Pinpoint the cell where the given text exists, returning its [X, Y] midpoint coordinate. 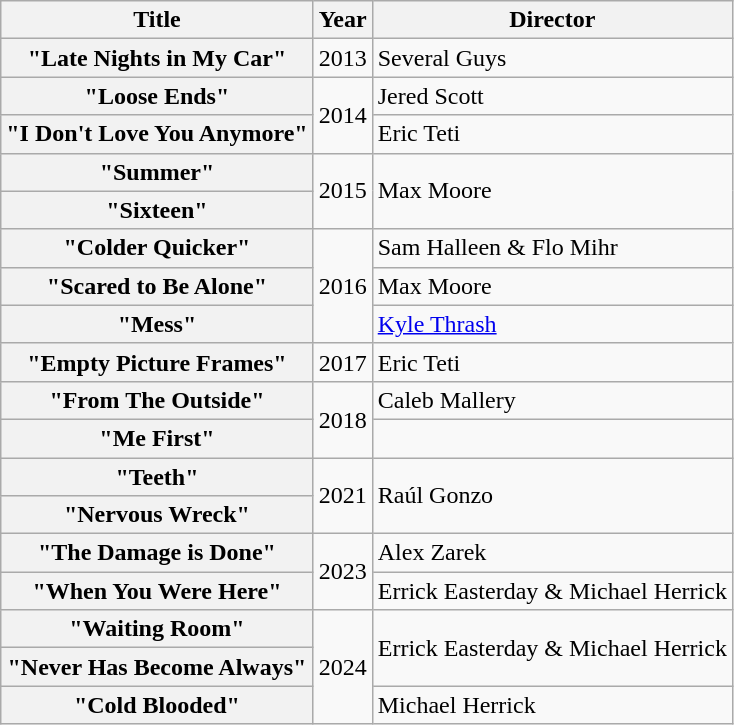
"Colder Quicker" [157, 248]
"Never Has Become Always" [157, 667]
Sam Halleen & Flo Mihr [552, 248]
2023 [342, 572]
Kyle Thrash [552, 324]
2016 [342, 286]
Jered Scott [552, 96]
Raúl Gonzo [552, 496]
"From The Outside" [157, 400]
"Teeth" [157, 477]
Several Guys [552, 58]
"Empty Picture Frames" [157, 362]
"Mess" [157, 324]
2015 [342, 191]
"Waiting Room" [157, 629]
"Late Nights in My Car" [157, 58]
"Summer" [157, 172]
Year [342, 20]
Michael Herrick [552, 705]
Title [157, 20]
2024 [342, 667]
"I Don't Love You Anymore" [157, 134]
"Loose Ends" [157, 96]
2021 [342, 496]
Caleb Mallery [552, 400]
"Sixteen" [157, 210]
2013 [342, 58]
"Scared to Be Alone" [157, 286]
"The Damage is Done" [157, 553]
"Me First" [157, 438]
Alex Zarek [552, 553]
2018 [342, 419]
Director [552, 20]
"When You Were Here" [157, 591]
2014 [342, 115]
"Nervous Wreck" [157, 515]
2017 [342, 362]
"Cold Blooded" [157, 705]
